Locate the cell with the specified text and output its (x, y) center coordinate. 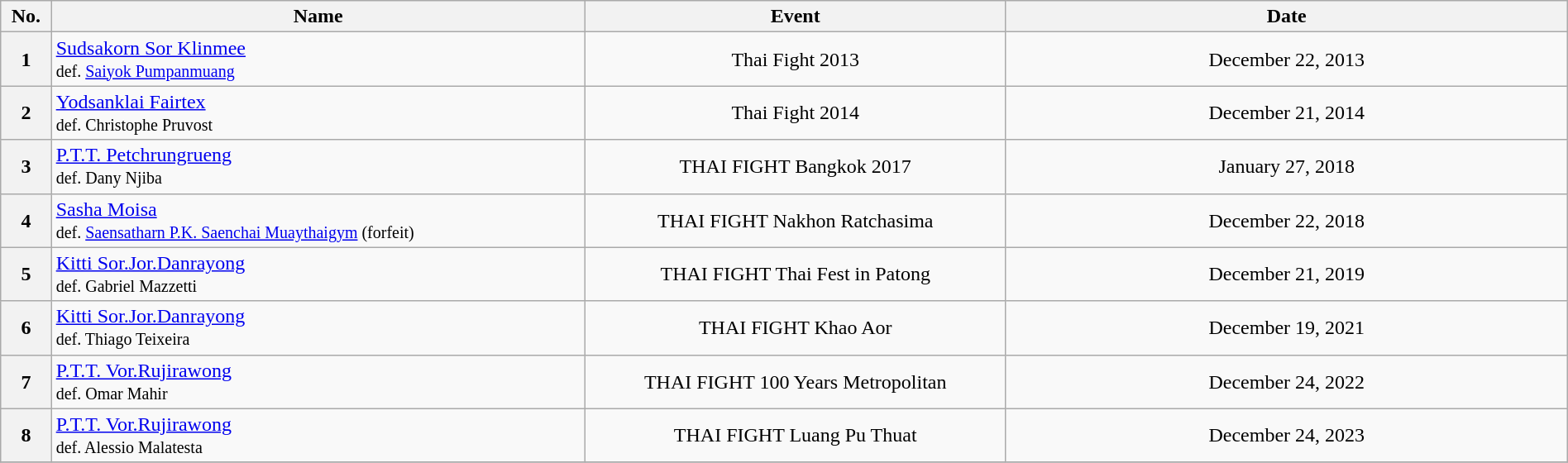
December 21, 2019 (1287, 274)
January 27, 2018 (1287, 167)
THAI FIGHT 100 Years Metropolitan (796, 382)
6 (26, 327)
Thai Fight 2014 (796, 112)
Sudsakorn Sor Klinmee def. Saiyok Pumpanmuang (318, 60)
Kitti Sor.Jor.Danrayong def. Thiago Teixeira (318, 327)
3 (26, 167)
4 (26, 220)
December 19, 2021 (1287, 327)
December 24, 2022 (1287, 382)
THAI FIGHT Bangkok 2017 (796, 167)
P.T.T. Petchrungrueng def. Dany Njiba (318, 167)
Date (1287, 17)
Thai Fight 2013 (796, 60)
Event (796, 17)
December 22, 2018 (1287, 220)
THAI FIGHT Nakhon Ratchasima (796, 220)
7 (26, 382)
December 21, 2014 (1287, 112)
1 (26, 60)
Kitti Sor.Jor.Danrayong def. Gabriel Mazzetti (318, 274)
P.T.T. Vor.Rujirawong def. Omar Mahir (318, 382)
December 22, 2013 (1287, 60)
P.T.T. Vor.Rujirawong def. Alessio Malatesta (318, 435)
THAI FIGHT Thai Fest in Patong (796, 274)
Sasha Moisa def. Saensatharn P.K. Saenchai Muaythaigym (forfeit) (318, 220)
THAI FIGHT Luang Pu Thuat (796, 435)
No. (26, 17)
8 (26, 435)
Yodsanklai Fairtex def. Christophe Pruvost (318, 112)
Name (318, 17)
5 (26, 274)
December 24, 2023 (1287, 435)
2 (26, 112)
THAI FIGHT Khao Aor (796, 327)
